Scan for the cell matching the given text and deliver its (X, Y) coordinate at center. 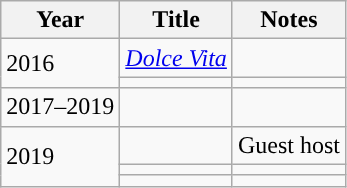
2019 (60, 156)
Notes (288, 20)
Title (176, 20)
Dolce Vita (176, 58)
Year (60, 20)
2017–2019 (60, 107)
2016 (60, 64)
Guest host (288, 145)
